Return (X, Y) of the center of cell containing provided text 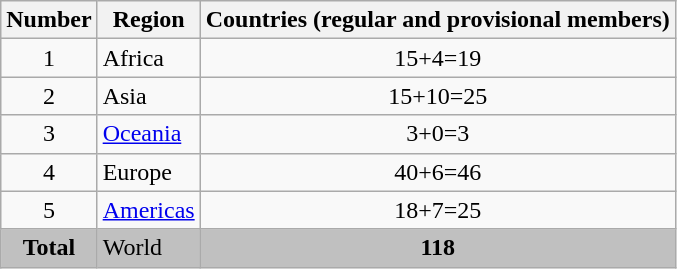
3 (49, 134)
Americas (148, 210)
World (148, 248)
Europe (148, 172)
Africa (148, 58)
Total (49, 248)
40+6=46 (438, 172)
18+7=25 (438, 210)
Region (148, 20)
Asia (148, 96)
3+0=3 (438, 134)
4 (49, 172)
Countries (regular and provisional members) (438, 20)
Oceania (148, 134)
2 (49, 96)
118 (438, 248)
5 (49, 210)
Number (49, 20)
15+10=25 (438, 96)
15+4=19 (438, 58)
1 (49, 58)
